Output the [x, y] coordinate of the center of the cell containing the given text.  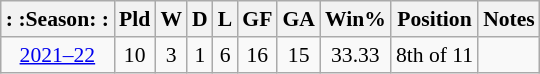
8th of 11 [434, 55]
6 [226, 55]
15 [298, 55]
: :Season: : [58, 19]
33.33 [356, 55]
2021–22 [58, 55]
GA [298, 19]
W [171, 19]
1 [200, 55]
GF [257, 19]
L [226, 19]
16 [257, 55]
3 [171, 55]
D [200, 19]
Pld [134, 19]
Notes [509, 19]
Position [434, 19]
Win% [356, 19]
10 [134, 55]
